Scan for the cell matching the given text and deliver its (x, y) coordinate at center. 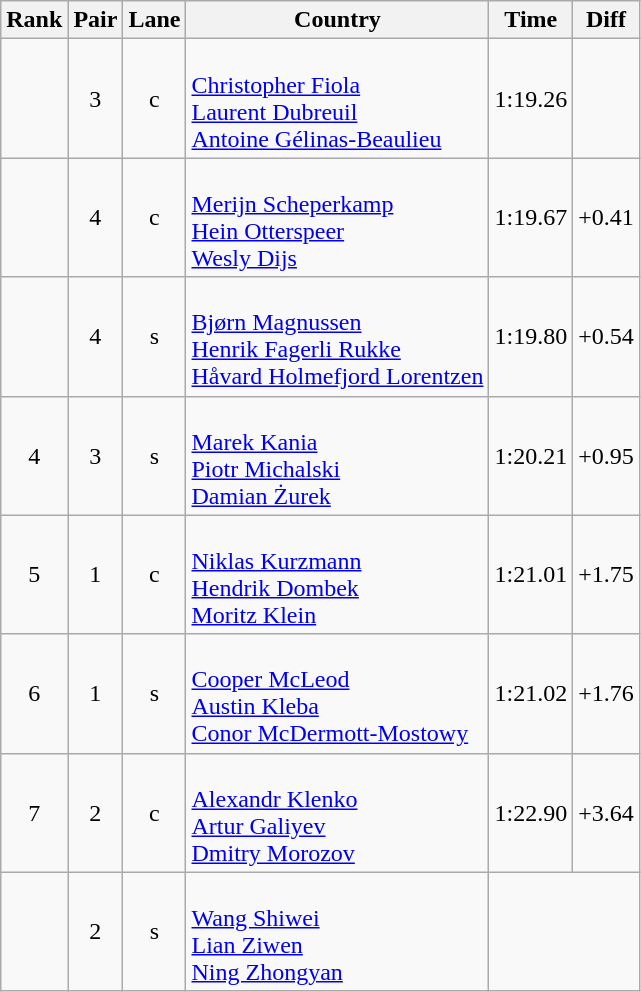
Time (531, 20)
6 (34, 694)
Marek KaniaPiotr MichalskiDamian Żurek (338, 456)
Wang ShiweiLian ZiwenNing Zhongyan (338, 932)
1:19.26 (531, 98)
1:21.01 (531, 574)
Alexandr KlenkoArtur GaliyevDmitry Morozov (338, 812)
1:21.02 (531, 694)
1:19.80 (531, 336)
Niklas KurzmannHendrik DombekMoritz Klein (338, 574)
Cooper McLeodAustin KlebaConor McDermott-Mostowy (338, 694)
1:20.21 (531, 456)
7 (34, 812)
Diff (606, 20)
+0.41 (606, 218)
Rank (34, 20)
Country (338, 20)
Bjørn MagnussenHenrik Fagerli RukkeHåvard Holmefjord Lorentzen (338, 336)
+1.75 (606, 574)
+0.54 (606, 336)
5 (34, 574)
+0.95 (606, 456)
+1.76 (606, 694)
+3.64 (606, 812)
Pair (96, 20)
Merijn ScheperkampHein OtterspeerWesly Dijs (338, 218)
Christopher FiolaLaurent DubreuilAntoine Gélinas-Beaulieu (338, 98)
1:19.67 (531, 218)
1:22.90 (531, 812)
Lane (154, 20)
